Extract the (X, Y) coordinate from the center of the cell holding the provided text.  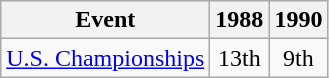
U.S. Championships (106, 58)
9th (298, 58)
1988 (240, 20)
13th (240, 58)
Event (106, 20)
1990 (298, 20)
